For the text-containing cell, return its midpoint in [x, y] coordinate format. 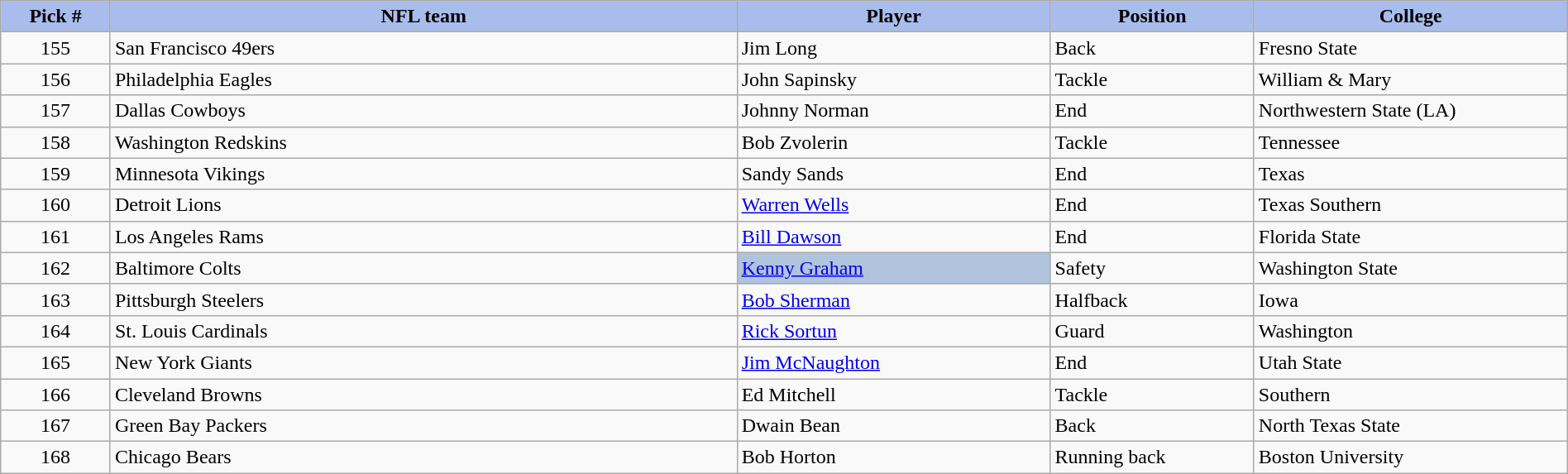
San Francisco 49ers [423, 48]
Running back [1152, 457]
William & Mary [1411, 79]
Safety [1152, 268]
156 [56, 79]
163 [56, 299]
Johnny Norman [893, 111]
Texas [1411, 174]
Sandy Sands [893, 174]
Utah State [1411, 362]
Iowa [1411, 299]
North Texas State [1411, 426]
162 [56, 268]
John Sapinsky [893, 79]
College [1411, 17]
Green Bay Packers [423, 426]
Southern [1411, 395]
167 [56, 426]
Baltimore Colts [423, 268]
Washington State [1411, 268]
Fresno State [1411, 48]
165 [56, 362]
Los Angeles Rams [423, 237]
Bob Zvolerin [893, 142]
Boston University [1411, 457]
Ed Mitchell [893, 395]
Florida State [1411, 237]
168 [56, 457]
Texas Southern [1411, 205]
Kenny Graham [893, 268]
155 [56, 48]
159 [56, 174]
Warren Wells [893, 205]
166 [56, 395]
Bill Dawson [893, 237]
Rick Sortun [893, 331]
160 [56, 205]
Halfback [1152, 299]
Position [1152, 17]
NFL team [423, 17]
Player [893, 17]
St. Louis Cardinals [423, 331]
Dallas Cowboys [423, 111]
Pick # [56, 17]
Jim Long [893, 48]
New York Giants [423, 362]
Northwestern State (LA) [1411, 111]
161 [56, 237]
Tennessee [1411, 142]
Bob Sherman [893, 299]
Detroit Lions [423, 205]
Guard [1152, 331]
164 [56, 331]
Bob Horton [893, 457]
Washington Redskins [423, 142]
Philadelphia Eagles [423, 79]
Cleveland Browns [423, 395]
Washington [1411, 331]
Jim McNaughton [893, 362]
158 [56, 142]
Minnesota Vikings [423, 174]
Chicago Bears [423, 457]
Pittsburgh Steelers [423, 299]
Dwain Bean [893, 426]
157 [56, 111]
